Extract the (x, y) coordinate from the center of the cell holding the provided text.  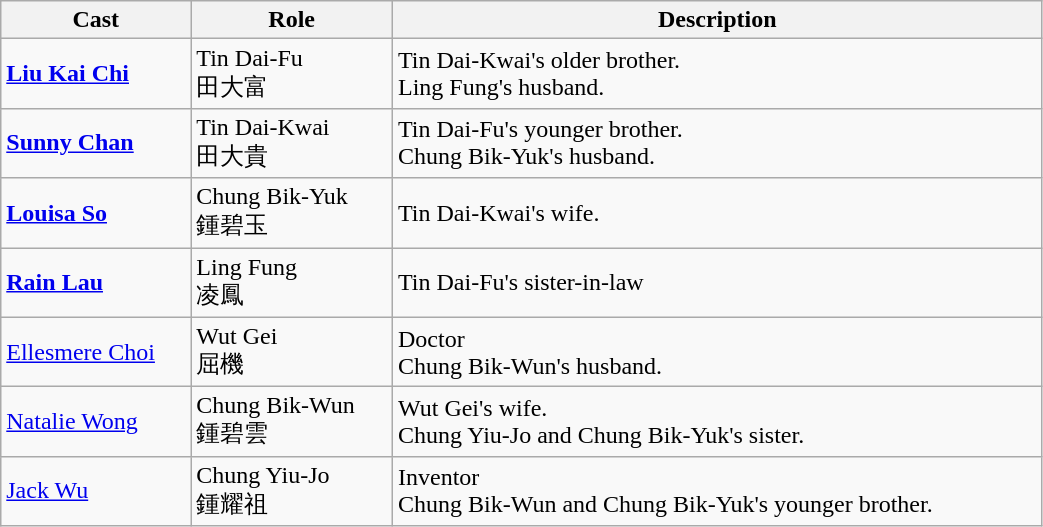
Cast (96, 20)
Inventor Chung Bik-Wun and Chung Bik-Yuk's younger brother. (717, 491)
Sunny Chan (96, 143)
Rain Lau (96, 283)
Chung Bik-Yuk 鍾碧玉 (292, 213)
Tin Dai-Kwai's older brother. Ling Fung's husband. (717, 74)
Tin Dai-Fu 田大富 (292, 74)
Chung Bik-Wun 鍾碧雲 (292, 422)
Wut Gei's wife. Chung Yiu-Jo and Chung Bik-Yuk's sister. (717, 422)
Jack Wu (96, 491)
Liu Kai Chi (96, 74)
Doctor Chung Bik-Wun's husband. (717, 352)
Ling Fung 凌鳳 (292, 283)
Role (292, 20)
Tin Dai-Kwai 田大貴 (292, 143)
Tin Dai-Fu's younger brother. Chung Bik-Yuk's husband. (717, 143)
Tin Dai-Fu's sister-in-law (717, 283)
Louisa So (96, 213)
Description (717, 20)
Ellesmere Choi (96, 352)
Natalie Wong (96, 422)
Chung Yiu-Jo 鍾耀祖 (292, 491)
Tin Dai-Kwai's wife. (717, 213)
Wut Gei 屈機 (292, 352)
